Return (x, y) of the center of cell containing provided text 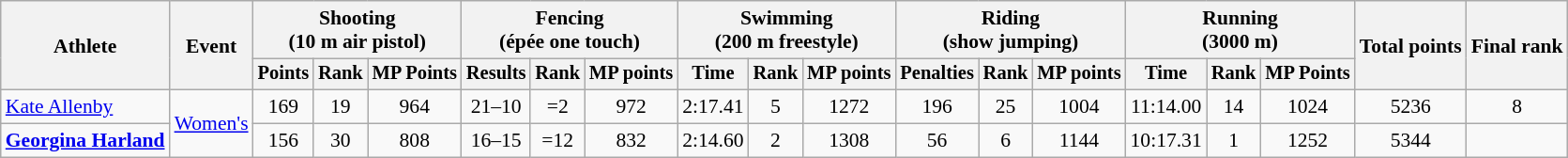
1252 (1307, 141)
=12 (557, 141)
169 (283, 107)
2 (776, 141)
1272 (848, 107)
1004 (1079, 107)
2:14.60 (713, 141)
11:14.00 (1165, 107)
Penalties (936, 74)
Running(3000 m) (1240, 30)
Athlete (85, 45)
25 (1006, 107)
19 (341, 107)
10:17.31 (1165, 141)
8 (1517, 107)
5 (776, 107)
5344 (1411, 141)
1144 (1079, 141)
156 (283, 141)
972 (631, 107)
1024 (1307, 107)
Women's (212, 124)
1 (1234, 141)
14 (1234, 107)
1308 (848, 141)
Final rank (1517, 45)
Kate Allenby (85, 107)
Points (283, 74)
30 (341, 141)
Georgina Harland (85, 141)
Event (212, 45)
Fencing(épée one touch) (570, 30)
Swimming(200 m freestyle) (786, 30)
16–15 (496, 141)
808 (415, 141)
964 (415, 107)
56 (936, 141)
21–10 (496, 107)
Total points (1411, 45)
Riding(show jumping) (1010, 30)
2:17.41 (713, 107)
196 (936, 107)
=2 (557, 107)
Results (496, 74)
5236 (1411, 107)
Shooting(10 m air pistol) (358, 30)
6 (1006, 141)
832 (631, 141)
